Search for the cell housing the specified text and yield its (x, y) center coordinate. 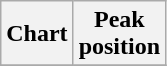
Peakposition (119, 34)
Chart (37, 34)
